Scan for the cell matching the given text and deliver its (x, y) coordinate at center. 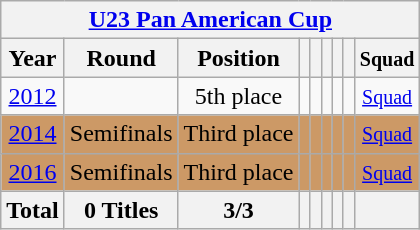
Position (238, 58)
5th place (238, 96)
2012 (33, 96)
Round (121, 58)
0 Titles (121, 210)
Total (33, 210)
U23 Pan American Cup (210, 20)
Year (33, 58)
2016 (33, 172)
3/3 (238, 210)
2014 (33, 134)
